Determine the [X, Y] coordinate at the center of the cell enclosing the given text.  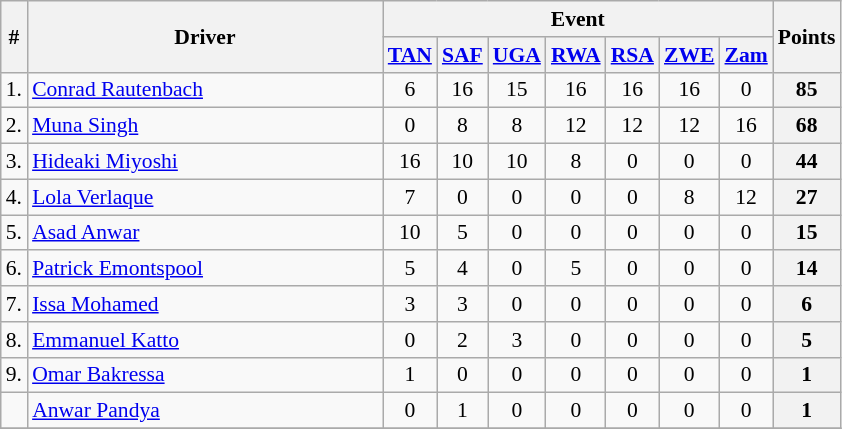
Anwar Pandya [205, 411]
Omar Bakressa [205, 375]
4. [14, 197]
27 [807, 197]
RSA [632, 55]
8. [14, 340]
RWA [576, 55]
UGA [517, 55]
SAF [462, 55]
3. [14, 162]
Event [578, 19]
44 [807, 162]
9. [14, 375]
Lola Verlaque [205, 197]
14 [807, 269]
7. [14, 304]
Issa Mohamed [205, 304]
Hideaki Miyoshi [205, 162]
1. [14, 90]
Muna Singh [205, 126]
Patrick Emontspool [205, 269]
4 [462, 269]
85 [807, 90]
Driver [205, 36]
Asad Anwar [205, 233]
2 [462, 340]
6. [14, 269]
68 [807, 126]
2. [14, 126]
Conrad Rautenbach [205, 90]
Points [807, 36]
7 [410, 197]
ZWE [690, 55]
5. [14, 233]
Emmanuel Katto [205, 340]
Zam [746, 55]
TAN [410, 55]
# [14, 36]
